Identify which cell holds the provided text, then report its [X, Y] central coordinate. 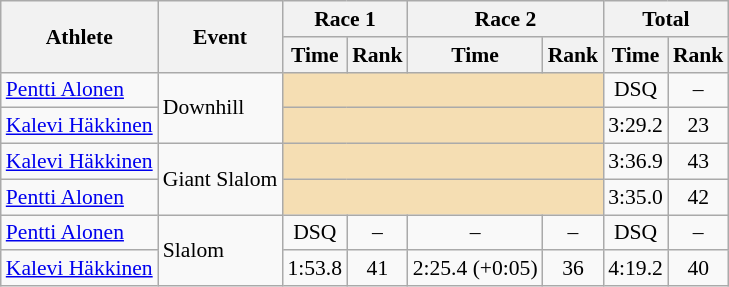
Race 2 [506, 19]
Event [220, 36]
3:35.0 [636, 197]
Giant Slalom [220, 180]
4:19.2 [636, 269]
Slalom [220, 250]
36 [574, 269]
40 [698, 269]
1:53.8 [314, 269]
43 [698, 162]
3:29.2 [636, 126]
Athlete [80, 36]
3:36.9 [636, 162]
Total [666, 19]
Race 1 [344, 19]
2:25.4 (+0:05) [476, 269]
41 [378, 269]
42 [698, 197]
23 [698, 126]
Downhill [220, 108]
